Provide the (X, Y) coordinate of the cell's center where the given text is located.  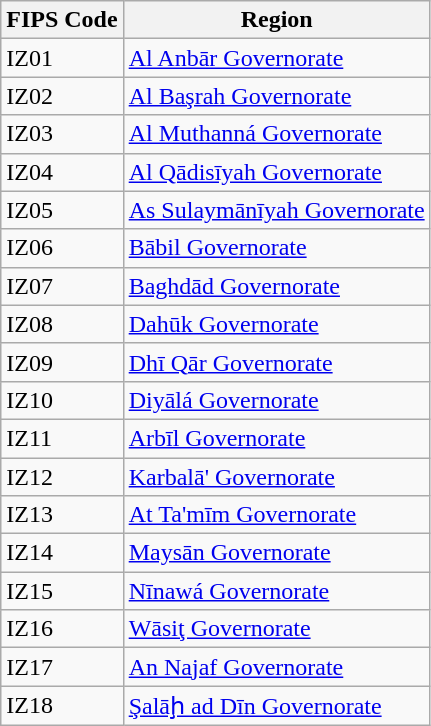
IZ01 (62, 58)
Al Başrah Governorate (276, 96)
Bābil Governorate (276, 248)
Maysān Governorate (276, 553)
Region (276, 20)
IZ11 (62, 438)
Al Qādisīyah Governorate (276, 172)
IZ02 (62, 96)
IZ03 (62, 134)
Diyālá Governorate (276, 400)
IZ17 (62, 667)
Nīnawá Governorate (276, 591)
An Najaf Governorate (276, 667)
IZ09 (62, 362)
IZ10 (62, 400)
Arbīl Governorate (276, 438)
IZ16 (62, 629)
IZ14 (62, 553)
As Sulaymānīyah Governorate (276, 210)
FIPS Code (62, 20)
IZ08 (62, 324)
Baghdād Governorate (276, 286)
Dahūk Governorate (276, 324)
IZ15 (62, 591)
Şalāḩ ad Dīn Governorate (276, 706)
Karbalā' Governorate (276, 477)
IZ06 (62, 248)
Al Anbār Governorate (276, 58)
IZ13 (62, 515)
IZ18 (62, 706)
Wāsiţ Governorate (276, 629)
IZ07 (62, 286)
IZ12 (62, 477)
IZ05 (62, 210)
Al Muthanná Governorate (276, 134)
Dhī Qār Governorate (276, 362)
IZ04 (62, 172)
At Ta'mīm Governorate (276, 515)
